Scan for the cell matching the given text and deliver its (X, Y) coordinate at center. 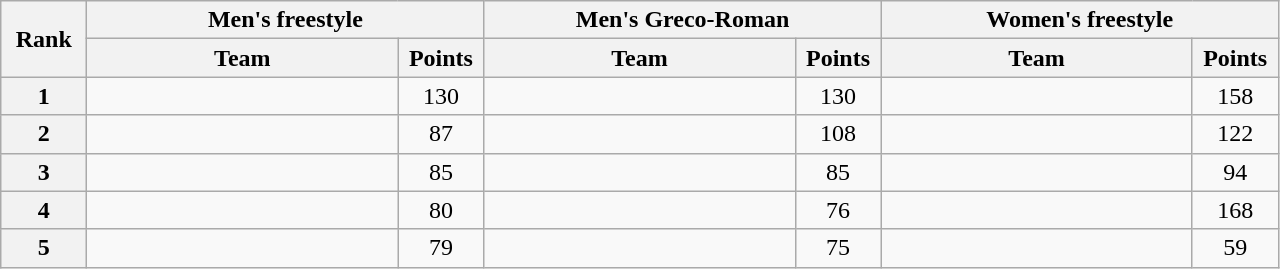
79 (441, 248)
2 (44, 134)
75 (838, 248)
4 (44, 210)
3 (44, 172)
Men's Greco-Roman (682, 20)
122 (1235, 134)
108 (838, 134)
76 (838, 210)
168 (1235, 210)
59 (1235, 248)
80 (441, 210)
158 (1235, 96)
Women's freestyle (1080, 20)
94 (1235, 172)
87 (441, 134)
1 (44, 96)
5 (44, 248)
Rank (44, 39)
Men's freestyle (286, 20)
